Capture the cell that displays the provided text and extract its [x, y] central coordinate. 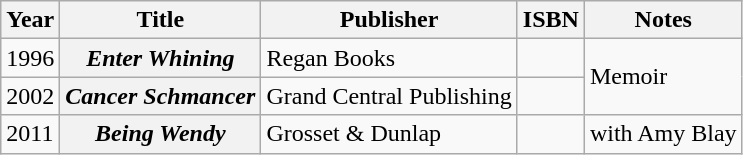
Notes [663, 20]
2011 [30, 134]
2002 [30, 96]
Cancer Schmancer [160, 96]
1996 [30, 58]
ISBN [550, 20]
Being Wendy [160, 134]
Publisher [389, 20]
Title [160, 20]
with Amy Blay [663, 134]
Year [30, 20]
Enter Whining [160, 58]
Memoir [663, 77]
Grosset & Dunlap [389, 134]
Regan Books [389, 58]
Grand Central Publishing [389, 96]
